For the text-containing cell, return its midpoint in (X, Y) coordinate format. 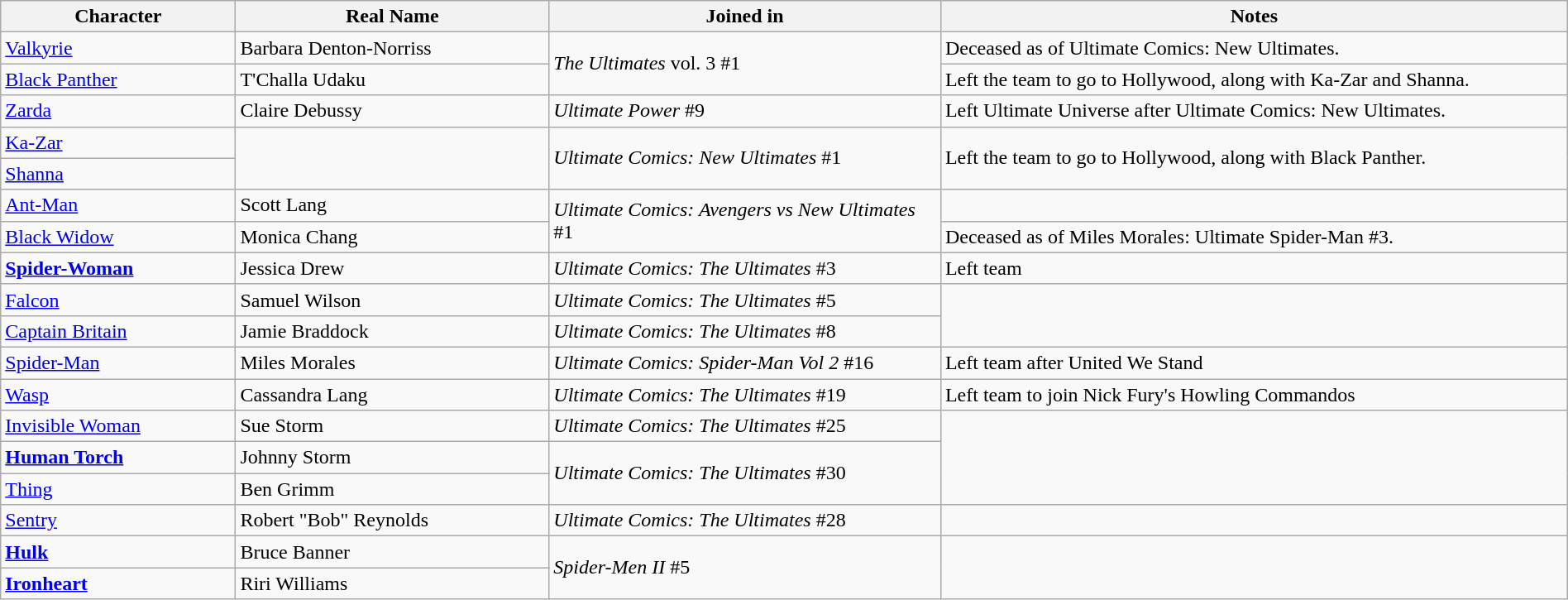
Shanna (118, 174)
T'Challa Udaku (392, 79)
Monica Chang (392, 237)
Ultimate Comics: New Ultimates #1 (745, 158)
Spider-Man (118, 362)
Ultimate Comics: The Ultimates #25 (745, 426)
Ultimate Comics: The Ultimates #8 (745, 331)
Deceased as of Ultimate Comics: New Ultimates. (1254, 48)
Ultimate Comics: The Ultimates #5 (745, 300)
Hulk (118, 552)
Left the team to go to Hollywood, along with Black Panther. (1254, 158)
Barbara Denton-Norriss (392, 48)
Ka-Zar (118, 142)
Miles Morales (392, 362)
Ant-Man (118, 205)
Robert "Bob" Reynolds (392, 521)
Spider-Woman (118, 268)
Captain Britain (118, 331)
Ultimate Comics: The Ultimates #30 (745, 473)
Left team (1254, 268)
Thing (118, 489)
Jessica Drew (392, 268)
Ultimate Comics: The Ultimates #19 (745, 395)
Human Torch (118, 458)
Left the team to go to Hollywood, along with Ka-Zar and Shanna. (1254, 79)
Samuel Wilson (392, 300)
Cassandra Lang (392, 395)
Left Ultimate Universe after Ultimate Comics: New Ultimates. (1254, 111)
Zarda (118, 111)
Scott Lang (392, 205)
Character (118, 17)
Black Widow (118, 237)
Jamie Braddock (392, 331)
Ultimate Comics: Spider-Man Vol 2 #16 (745, 362)
Notes (1254, 17)
Ultimate Power #9 (745, 111)
Real Name (392, 17)
Ultimate Comics: The Ultimates #28 (745, 521)
The Ultimates vol. 3 #1 (745, 64)
Falcon (118, 300)
Ironheart (118, 583)
Ben Grimm (392, 489)
Ultimate Comics: The Ultimates #3 (745, 268)
Sue Storm (392, 426)
Joined in (745, 17)
Black Panther (118, 79)
Spider-Men II #5 (745, 568)
Left team after United We Stand (1254, 362)
Valkyrie (118, 48)
Left team to join Nick Fury's Howling Commandos (1254, 395)
Riri Williams (392, 583)
Wasp (118, 395)
Invisible Woman (118, 426)
Deceased as of Miles Morales: Ultimate Spider-Man #3. (1254, 237)
Claire Debussy (392, 111)
Bruce Banner (392, 552)
Johnny Storm (392, 458)
Sentry (118, 521)
Ultimate Comics: Avengers vs New Ultimates #1 (745, 221)
